For the text-containing cell, return its midpoint in [x, y] coordinate format. 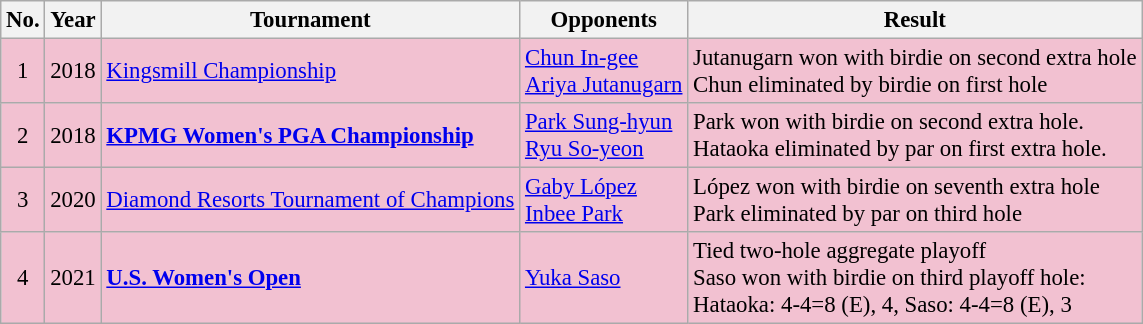
Chun In-gee Ariya Jutanugarn [604, 72]
Diamond Resorts Tournament of Champions [310, 200]
2 [23, 136]
2021 [73, 278]
Kingsmill Championship [310, 72]
Gaby López Inbee Park [604, 200]
Park Sung-hyun Ryu So-yeon [604, 136]
4 [23, 278]
Year [73, 20]
No. [23, 20]
Tournament [310, 20]
1 [23, 72]
2020 [73, 200]
Opponents [604, 20]
KPMG Women's PGA Championship [310, 136]
Park won with birdie on second extra hole.Hataoka eliminated by par on first extra hole. [915, 136]
Tied two-hole aggregate playoffSaso won with birdie on third playoff hole: Hataoka: 4-4=8 (E), 4, Saso: 4-4=8 (E), 3 [915, 278]
Yuka Saso [604, 278]
U.S. Women's Open [310, 278]
López won with birdie on seventh extra hole Park eliminated by par on third hole [915, 200]
Result [915, 20]
3 [23, 200]
Jutanugarn won with birdie on second extra holeChun eliminated by birdie on first hole [915, 72]
